Determine the (x, y) coordinate at the center of the cell enclosing the given text.  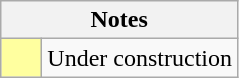
Under construction (140, 58)
Notes (120, 20)
